Provide the [x, y] coordinate of the cell's center where the given text is located.  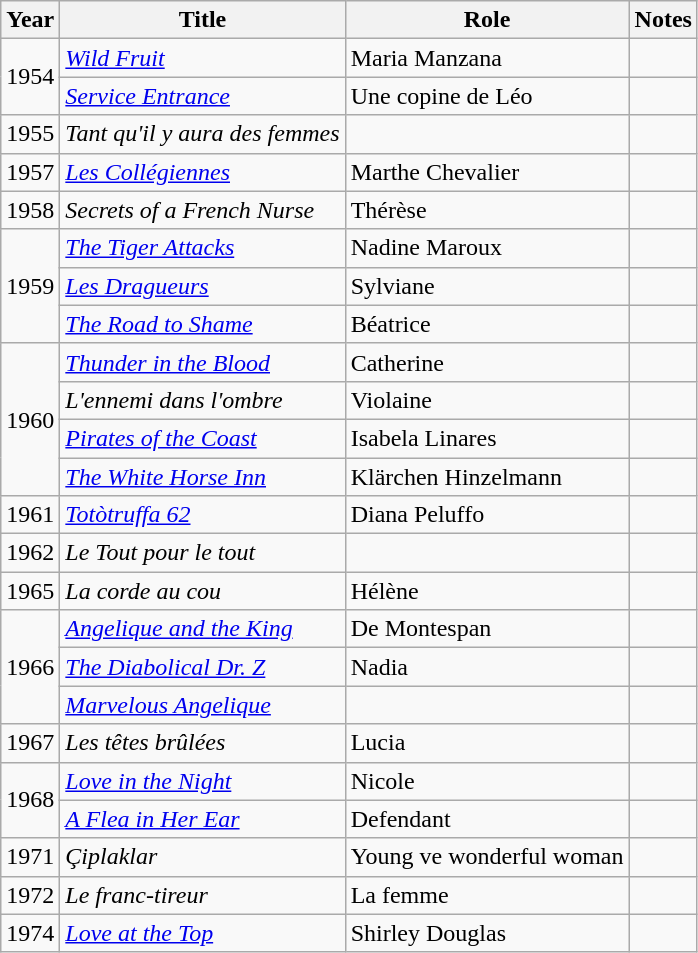
De Montespan [487, 629]
Wild Fruit [202, 58]
Secrets of a French Nurse [202, 210]
Nadine Maroux [487, 248]
1957 [30, 172]
1960 [30, 419]
Angelique and the King [202, 629]
1955 [30, 134]
Diana Peluffo [487, 515]
Pirates of the Coast [202, 438]
1954 [30, 77]
Lucia [487, 743]
La femme [487, 895]
1968 [30, 800]
Hélène [487, 591]
Defendant [487, 819]
Young ve wonderful woman [487, 857]
Thunder in the Blood [202, 362]
Tant qu'il y aura des femmes [202, 134]
1971 [30, 857]
Sylviane [487, 286]
Klärchen Hinzelmann [487, 477]
Nadia [487, 667]
Year [30, 20]
Love at the Top [202, 933]
Les Collégiennes [202, 172]
1974 [30, 933]
Love in the Night [202, 781]
Les têtes brûlées [202, 743]
A Flea in Her Ear [202, 819]
Béatrice [487, 324]
Shirley Douglas [487, 933]
Catherine [487, 362]
Role [487, 20]
La corde au cou [202, 591]
The Road to Shame [202, 324]
1967 [30, 743]
The Tiger Attacks [202, 248]
Thérèse [487, 210]
1965 [30, 591]
1958 [30, 210]
Nicole [487, 781]
Service Entrance [202, 96]
L'ennemi dans l'ombre [202, 400]
Notes [663, 20]
1962 [30, 553]
Marvelous Angelique [202, 705]
Violaine [487, 400]
Marthe Chevalier [487, 172]
Totòtruffa 62 [202, 515]
Çiplaklar [202, 857]
Une copine de Léo [487, 96]
Le Tout pour le tout [202, 553]
Maria Manzana [487, 58]
1966 [30, 667]
The Diabolical Dr. Z [202, 667]
The White Horse Inn [202, 477]
Le franc-tireur [202, 895]
1959 [30, 286]
Title [202, 20]
1961 [30, 515]
1972 [30, 895]
Isabela Linares [487, 438]
Les Dragueurs [202, 286]
